Search for the cell housing the specified text and yield its (X, Y) center coordinate. 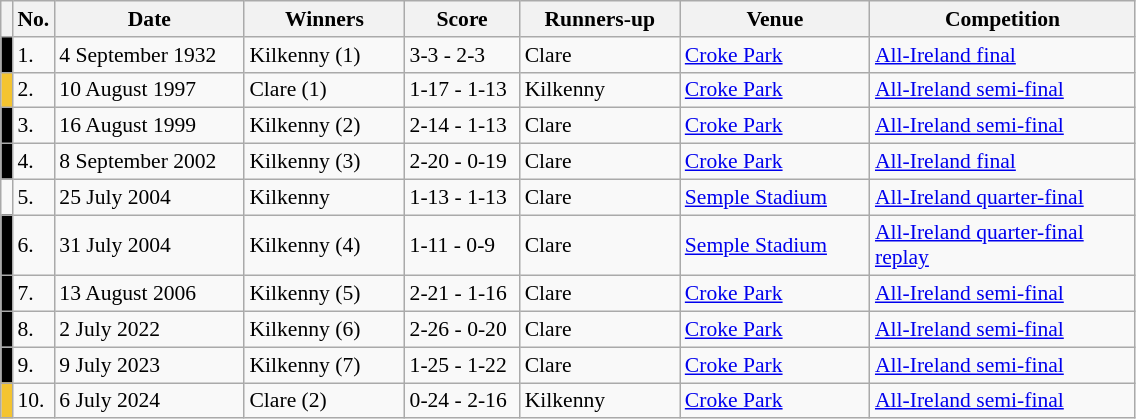
8. (33, 330)
Kilkenny (1) (324, 55)
1-17 - 1-13 (462, 90)
6. (33, 246)
6 July 2024 (149, 401)
2-26 - 0-20 (462, 330)
Clare (1) (324, 90)
Score (462, 19)
9. (33, 365)
7. (33, 294)
3. (33, 126)
2-21 - 1-16 (462, 294)
Competition (1002, 19)
Winners (324, 19)
Venue (775, 19)
1-11 - 0-9 (462, 246)
Kilkenny (4) (324, 246)
All-Ireland quarter-final (1002, 197)
Runners-up (600, 19)
8 September 2002 (149, 162)
2-14 - 1-13 (462, 126)
1. (33, 55)
1-25 - 1-22 (462, 365)
Kilkenny (2) (324, 126)
Kilkenny (7) (324, 365)
31 July 2004 (149, 246)
3-3 - 2-3 (462, 55)
4. (33, 162)
0-24 - 2-16 (462, 401)
13 August 2006 (149, 294)
Kilkenny (6) (324, 330)
All-Ireland quarter-final replay (1002, 246)
2. (33, 90)
9 July 2023 (149, 365)
10. (33, 401)
2-20 - 0-19 (462, 162)
Clare (2) (324, 401)
25 July 2004 (149, 197)
16 August 1999 (149, 126)
No. (33, 19)
Date (149, 19)
Kilkenny (3) (324, 162)
Kilkenny (5) (324, 294)
1-13 - 1-13 (462, 197)
5. (33, 197)
4 September 1932 (149, 55)
2 July 2022 (149, 330)
10 August 1997 (149, 90)
